Detect which cell encompasses the target text, then output its (X, Y) center coordinate. 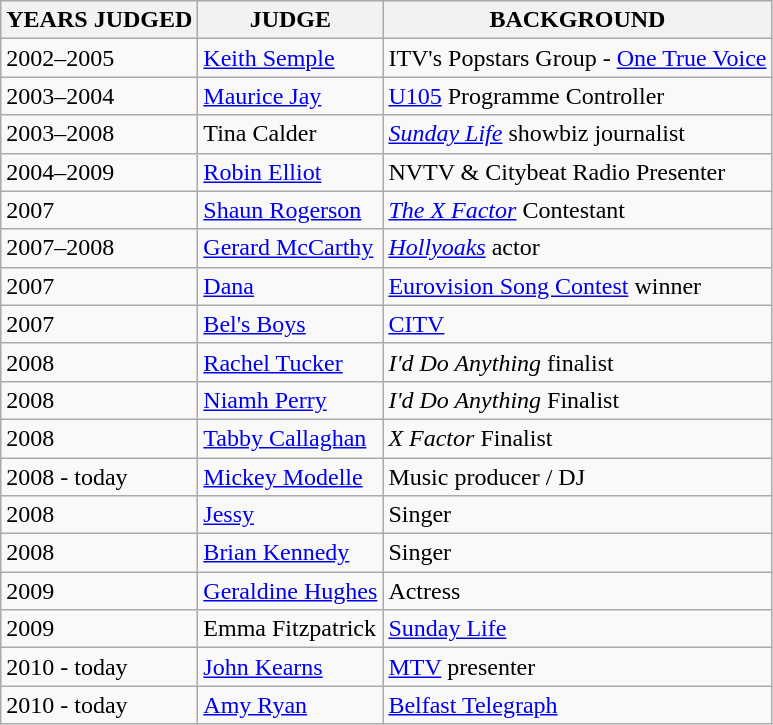
Geraldine Hughes (290, 591)
Amy Ryan (290, 705)
Bel's Boys (290, 324)
JUDGE (290, 20)
Hollyoaks actor (578, 248)
Mickey Modelle (290, 477)
Tabby Callaghan (290, 438)
Keith Semple (290, 58)
Jessy (290, 515)
Robin Elliot (290, 172)
Sunday Life showbiz journalist (578, 134)
BACKGROUND (578, 20)
Tina Calder (290, 134)
YEARS JUDGED (100, 20)
I'd Do Anything finalist (578, 362)
Rachel Tucker (290, 362)
ITV's Popstars Group - One True Voice (578, 58)
Sunday Life (578, 629)
U105 Programme Controller (578, 96)
2002–2005 (100, 58)
MTV presenter (578, 667)
Eurovision Song Contest winner (578, 286)
2003–2004 (100, 96)
2007–2008 (100, 248)
NVTV & Citybeat Radio Presenter (578, 172)
Gerard McCarthy (290, 248)
The X Factor Contestant (578, 210)
John Kearns (290, 667)
Shaun Rogerson (290, 210)
Actress (578, 591)
2008 - today (100, 477)
Music producer / DJ (578, 477)
CITV (578, 324)
I'd Do Anything Finalist (578, 400)
2003–2008 (100, 134)
Maurice Jay (290, 96)
Brian Kennedy (290, 553)
Emma Fitzpatrick (290, 629)
X Factor Finalist (578, 438)
Niamh Perry (290, 400)
Dana (290, 286)
Belfast Telegraph (578, 705)
2004–2009 (100, 172)
